Determine the [x, y] coordinate at the center of the cell enclosing the given text.  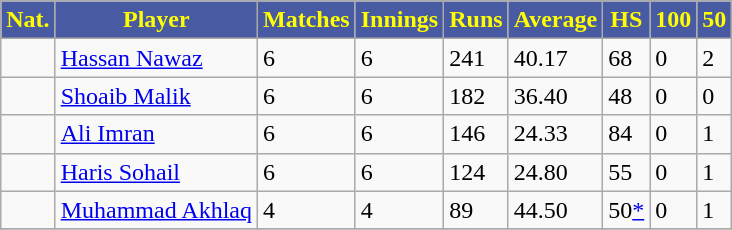
2 [714, 58]
84 [626, 134]
124 [476, 172]
36.40 [556, 96]
Muhammad Akhlaq [156, 210]
241 [476, 58]
55 [626, 172]
Ali Imran [156, 134]
Runs [476, 20]
Matches [307, 20]
Innings [399, 20]
24.80 [556, 172]
Nat. [28, 20]
68 [626, 58]
24.33 [556, 134]
50* [626, 210]
Average [556, 20]
Player [156, 20]
Shoaib Malik [156, 96]
182 [476, 96]
89 [476, 210]
Haris Sohail [156, 172]
44.50 [556, 210]
146 [476, 134]
40.17 [556, 58]
50 [714, 20]
Hassan Nawaz [156, 58]
HS [626, 20]
48 [626, 96]
100 [674, 20]
